Locate the cell with the specified text and output its (X, Y) center coordinate. 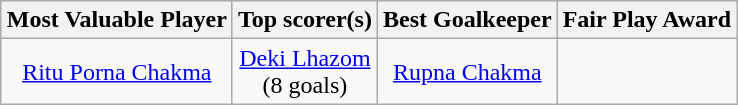
Ritu Porna Chakma (116, 72)
Deki Lhazom(8 goals) (304, 72)
Top scorer(s) (304, 20)
Rupna Chakma (467, 72)
Fair Play Award (647, 20)
Best Goalkeeper (467, 20)
Most Valuable Player (116, 20)
